Determine the [X, Y] coordinate at the center of the cell enclosing the given text.  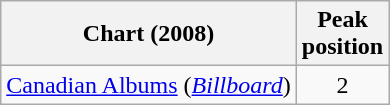
Chart (2008) [149, 34]
Canadian Albums (Billboard) [149, 85]
Peakposition [342, 34]
2 [342, 85]
